Provide the (X, Y) coordinate of the cell's center where the given text is located.  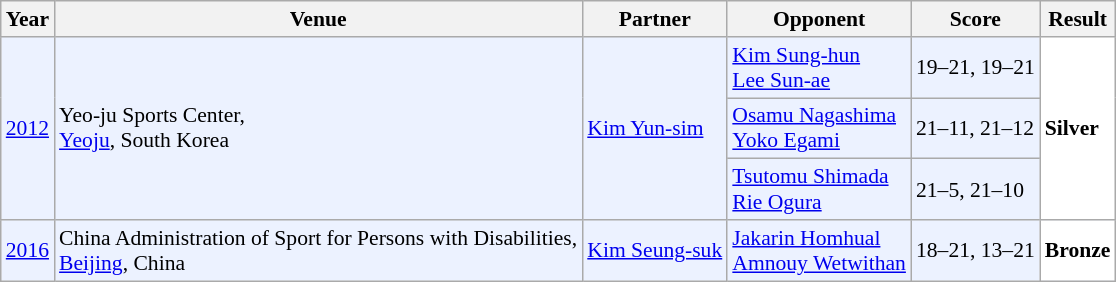
Kim Seung-suk (654, 250)
Bronze (1078, 250)
Venue (318, 19)
Year (28, 19)
2012 (28, 128)
2016 (28, 250)
18–21, 13–21 (976, 250)
21–11, 21–12 (976, 128)
China Administration of Sport for Persons with Disabilities,Beijing, China (318, 250)
Jakarin Homhual Amnouy Wetwithan (819, 250)
Osamu Nagashima Yoko Egami (819, 128)
Result (1078, 19)
Yeo-ju Sports Center,Yeoju, South Korea (318, 128)
Kim Yun-sim (654, 128)
Tsutomu Shimada Rie Ogura (819, 190)
Partner (654, 19)
21–5, 21–10 (976, 190)
Opponent (819, 19)
Silver (1078, 128)
19–21, 19–21 (976, 68)
Score (976, 19)
Kim Sung-hun Lee Sun-ae (819, 68)
